Determine the (x, y) coordinate at the center of the cell enclosing the given text.  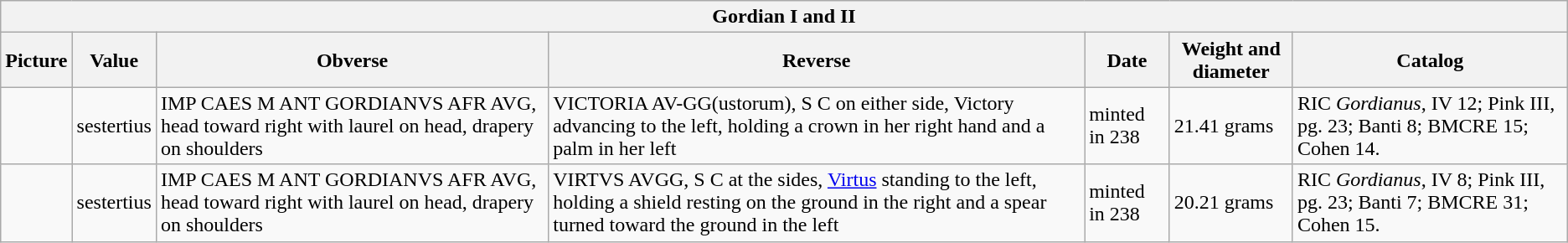
20.21 grams (1231, 203)
VICTORIA AV-GG(ustorum), S C on either side, Victory advancing to the left, holding a crown in her right hand and a palm in her left (817, 126)
Catalog (1430, 60)
Value (114, 60)
RIC Gordianus, IV 12; Pink III, pg. 23; Banti 8; BMCRE 15; Cohen 14. (1430, 126)
Reverse (817, 60)
Weight and diameter (1231, 60)
Obverse (352, 60)
21.41 grams (1231, 126)
RIC Gordianus, IV 8; Pink III, pg. 23; Banti 7; BMCRE 31; Cohen 15. (1430, 203)
Date (1127, 60)
Picture (37, 60)
Gordian I and II (784, 17)
